Search for the cell housing the specified text and yield its [x, y] center coordinate. 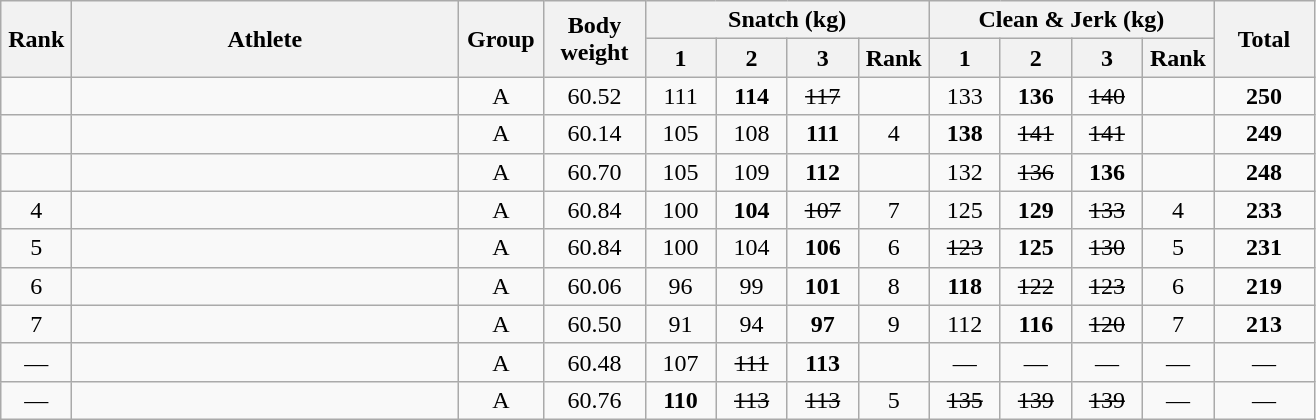
Snatch (kg) [787, 20]
120 [1106, 324]
114 [752, 96]
Athlete [265, 39]
219 [1264, 286]
122 [1036, 286]
138 [964, 134]
60.50 [594, 324]
116 [1036, 324]
96 [680, 286]
94 [752, 324]
60.52 [594, 96]
109 [752, 172]
130 [1106, 248]
231 [1264, 248]
99 [752, 286]
97 [822, 324]
91 [680, 324]
Clean & Jerk (kg) [1071, 20]
233 [1264, 210]
8 [894, 286]
60.48 [594, 362]
106 [822, 248]
135 [964, 400]
248 [1264, 172]
60.70 [594, 172]
117 [822, 96]
129 [1036, 210]
60.14 [594, 134]
108 [752, 134]
250 [1264, 96]
9 [894, 324]
Body weight [594, 39]
Group [501, 39]
60.06 [594, 286]
101 [822, 286]
60.76 [594, 400]
213 [1264, 324]
132 [964, 172]
118 [964, 286]
110 [680, 400]
140 [1106, 96]
Total [1264, 39]
249 [1264, 134]
